Return [X, Y] of the center of cell containing provided text 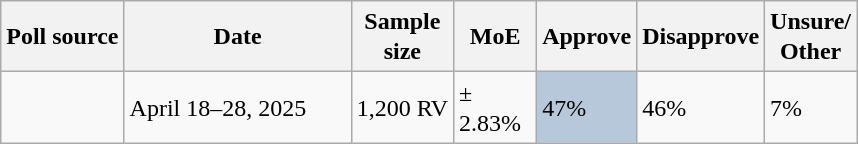
Samplesize [402, 36]
7% [811, 108]
1,200 RV [402, 108]
47% [587, 108]
46% [701, 108]
± 2.83% [496, 108]
Date [238, 36]
Unsure/Other [811, 36]
Poll source [62, 36]
April 18–28, 2025 [238, 108]
Disapprove [701, 36]
Approve [587, 36]
MoE [496, 36]
